Extract the (X, Y) coordinate from the center of the cell holding the provided text.  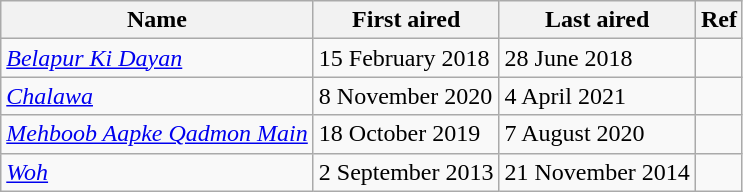
Mehboob Aapke Qadmon Main (158, 134)
15 February 2018 (406, 58)
Belapur Ki Dayan (158, 58)
18 October 2019 (406, 134)
Chalawa (158, 96)
Name (158, 20)
2 September 2013 (406, 172)
Woh (158, 172)
28 June 2018 (597, 58)
Last aired (597, 20)
Ref (718, 20)
21 November 2014 (597, 172)
7 August 2020 (597, 134)
4 April 2021 (597, 96)
8 November 2020 (406, 96)
First aired (406, 20)
